Locate the cell with the specified text and output its [x, y] center coordinate. 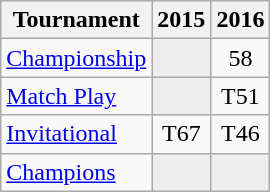
2016 [240, 20]
T67 [182, 134]
Champions [76, 172]
58 [240, 58]
T46 [240, 134]
T51 [240, 96]
Match Play [76, 96]
Championship [76, 58]
Invitational [76, 134]
Tournament [76, 20]
2015 [182, 20]
